Extract the (x, y) coordinate from the center of the cell holding the provided text.  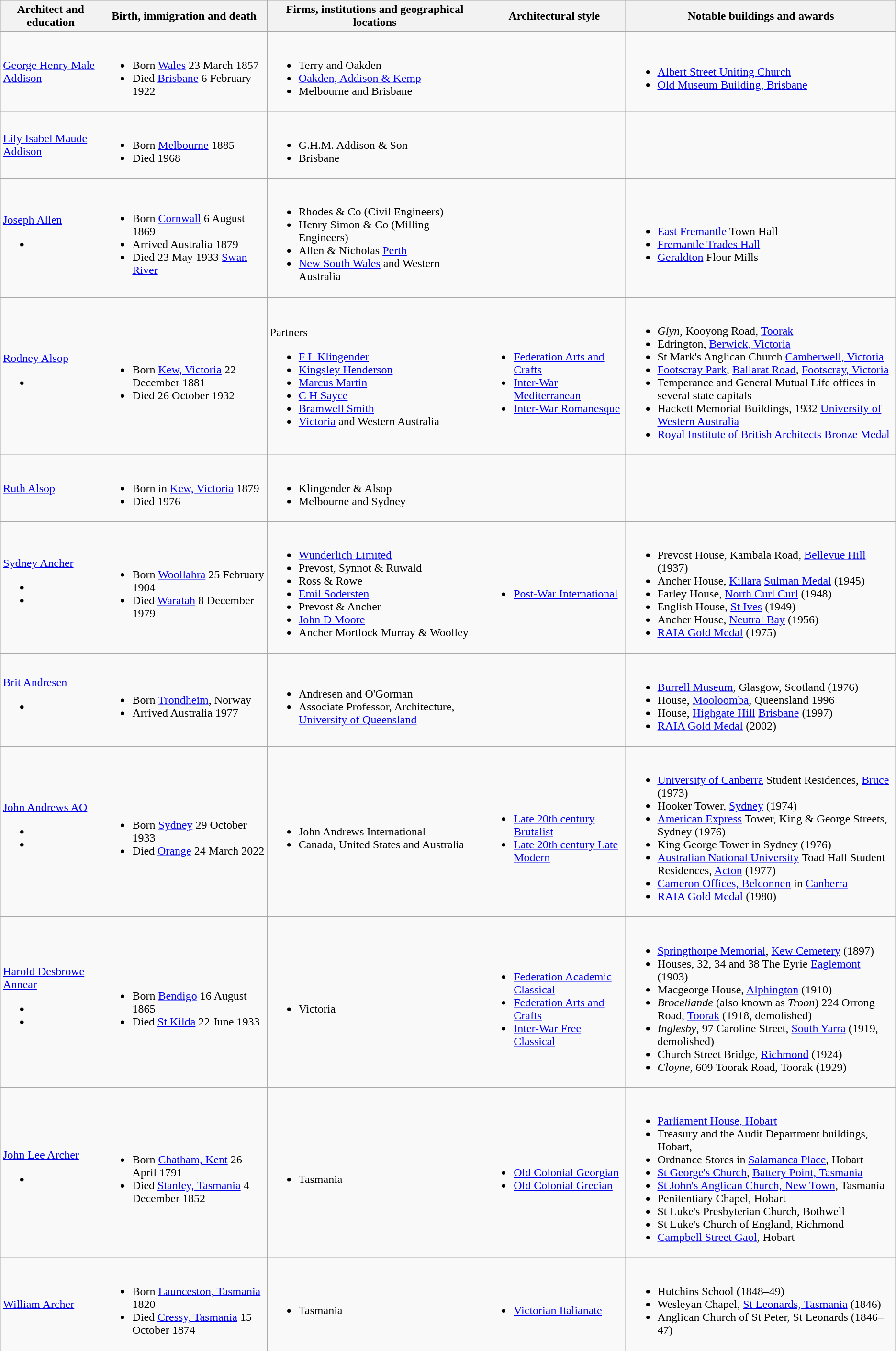
Klingender & AlsopMelbourne and Sydney (374, 488)
Wunderlich LimitedPrevost, Synnot & RuwaldRoss & RoweEmil SoderstenPrevost & AncherJohn D MooreAncher Mortlock Murray & Woolley (374, 588)
Firms, institutions and geographical locations (374, 16)
Notable buildings and awards (761, 16)
Born Launceston, Tasmania 1820Died Cressy, Tasmania 15 October 1874 (184, 1304)
East Fremantle Town HallFremantle Trades HallGeraldton Flour Mills (761, 238)
Born in Kew, Victoria 1879Died 1976 (184, 488)
Victorian Italianate (554, 1304)
Born Sydney 29 October 1933Died Orange 24 March 2022 (184, 832)
Federation Arts and CraftsInter-War MediterraneanInter-War Romanesque (554, 376)
G.H.M. Addison & SonBrisbane (374, 145)
John Lee Archer (51, 1172)
Born Woollahra 25 February 1904Died Waratah 8 December 1979 (184, 588)
Terry and OakdenOakden, Addison & KempMelbourne and Brisbane (374, 72)
Lily Isabel Maude Addison (51, 145)
John Andrews AO (51, 832)
Joseph Allen (51, 238)
Born Chatham, Kent 26 April 1791Died Stanley, Tasmania 4 December 1852 (184, 1172)
Old Colonial GeorgianOld Colonial Grecian (554, 1172)
Victoria (374, 1002)
Born Cornwall 6 August 1869Arrived Australia 1879Died 23 May 1933 Swan River (184, 238)
Albert Street Uniting ChurchOld Museum Building, Brisbane (761, 72)
Brit Andresen (51, 700)
Born Trondheim, NorwayArrived Australia 1977 (184, 700)
Architectural style (554, 16)
PartnersF L KlingenderKingsley HendersonMarcus MartinC H SayceBramwell SmithVictoria and Western Australia (374, 376)
Harold Desbrowe Annear (51, 1002)
John Andrews InternationalCanada, United States and Australia (374, 832)
George Henry Male Addison (51, 72)
Born Bendigo 16 August 1865Died St Kilda 22 June 1933 (184, 1002)
Post-War International (554, 588)
Ruth Alsop (51, 488)
William Archer (51, 1304)
Sydney Ancher (51, 588)
Born Kew, Victoria 22 December 1881Died 26 October 1932 (184, 376)
Hutchins School (1848–49)Wesleyan Chapel, St Leonards, Tasmania (1846)Anglican Church of St Peter, St Leonards (1846–47) (761, 1304)
Born Wales 23 March 1857Died Brisbane 6 February 1922 (184, 72)
Rhodes & Co (Civil Engineers)Henry Simon & Co (Milling Engineers)Allen & Nicholas PerthNew South Wales and Western Australia (374, 238)
Andresen and O'GormanAssociate Professor, Architecture, University of Queensland (374, 700)
Federation Academic ClassicalFederation Arts and CraftsInter-War Free Classical (554, 1002)
Birth, immigration and death (184, 16)
Architect and education (51, 16)
Burrell Museum, Glasgow, Scotland (1976)House, Mooloomba, Queensland 1996House, Highgate Hill Brisbane (1997)RAIA Gold Medal (2002) (761, 700)
Born Melbourne 1885Died 1968 (184, 145)
Rodney Alsop (51, 376)
Late 20th century BrutalistLate 20th century Late Modern (554, 832)
